Extract the [x, y] coordinate from the center of the cell holding the provided text.  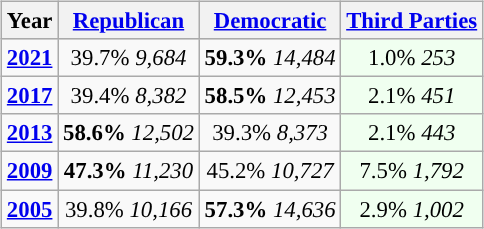
Year [30, 21]
2017 [30, 96]
7.5% 1,792 [412, 171]
57.3% 14,636 [270, 209]
2009 [30, 171]
39.4% 8,382 [129, 96]
45.2% 10,727 [270, 171]
39.8% 10,166 [129, 209]
Third Parties [412, 21]
39.3% 8,373 [270, 133]
47.3% 11,230 [129, 171]
2.1% 451 [412, 96]
Republican [129, 21]
Democratic [270, 21]
2.1% 443 [412, 133]
2.9% 1,002 [412, 209]
58.5% 12,453 [270, 96]
2005 [30, 209]
58.6% 12,502 [129, 133]
2021 [30, 58]
1.0% 253 [412, 58]
2013 [30, 133]
59.3% 14,484 [270, 58]
39.7% 9,684 [129, 58]
